Pinpoint the cell where the given text exists, returning its (x, y) midpoint coordinate. 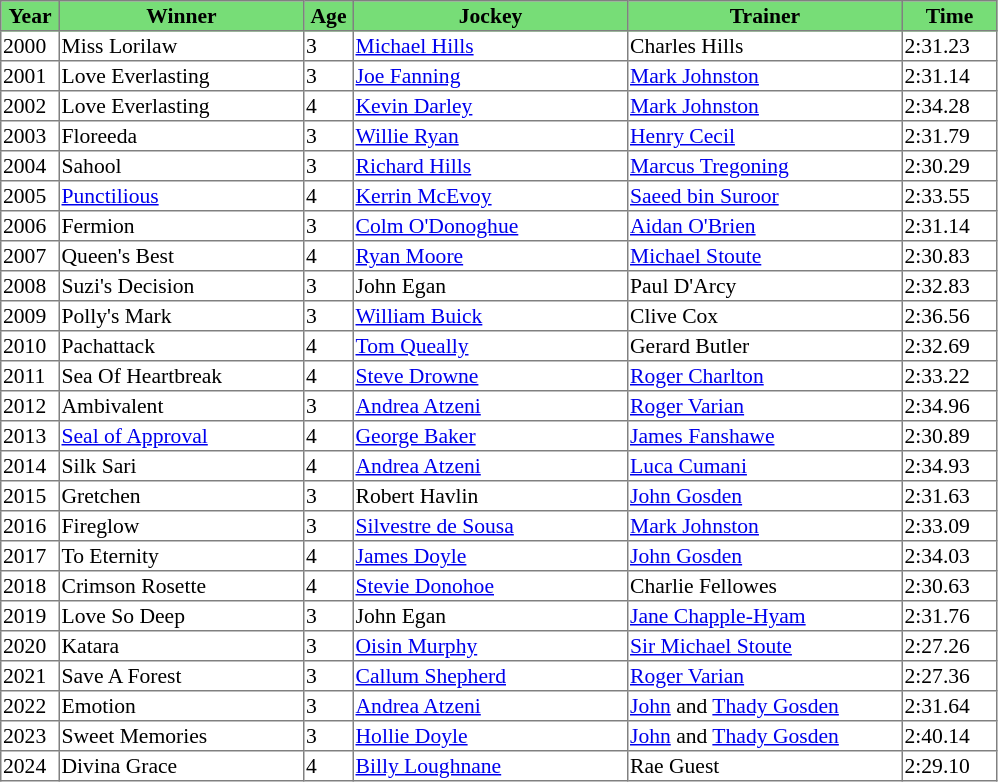
William Buick (490, 316)
Jockey (490, 16)
Time (949, 16)
Queen's Best (181, 256)
Willie Ryan (490, 136)
2008 (30, 286)
2:36.56 (949, 316)
George Baker (490, 436)
Ryan Moore (490, 256)
Sea Of Heartbreak (181, 376)
Charles Hills (765, 46)
2:34.93 (949, 466)
Winner (181, 16)
Stevie Donohoe (490, 586)
Trainer (765, 16)
James Fanshawe (765, 436)
Sir Michael Stoute (765, 646)
Polly's Mark (181, 316)
Billy Loughnane (490, 766)
2:34.96 (949, 406)
2002 (30, 106)
Age (329, 16)
2003 (30, 136)
2:29.10 (949, 766)
2017 (30, 556)
Pachattack (181, 346)
Kerrin McEvoy (490, 196)
Katara (181, 646)
2023 (30, 736)
Saeed bin Suroor (765, 196)
2011 (30, 376)
Clive Cox (765, 316)
Year (30, 16)
Fireglow (181, 526)
2019 (30, 616)
2022 (30, 706)
Robert Havlin (490, 496)
Marcus Tregoning (765, 166)
2000 (30, 46)
2007 (30, 256)
2004 (30, 166)
Silk Sari (181, 466)
2015 (30, 496)
2:31.79 (949, 136)
2020 (30, 646)
Joe Fanning (490, 76)
Henry Cecil (765, 136)
Sahool (181, 166)
Hollie Doyle (490, 736)
Oisin Murphy (490, 646)
2:30.29 (949, 166)
Rae Guest (765, 766)
2:31.23 (949, 46)
Seal of Approval (181, 436)
2:33.09 (949, 526)
Miss Lorilaw (181, 46)
Callum Shepherd (490, 676)
2:27.36 (949, 676)
2:31.64 (949, 706)
Aidan O'Brien (765, 226)
Suzi's Decision (181, 286)
Paul D'Arcy (765, 286)
2012 (30, 406)
Crimson Rosette (181, 586)
2:33.22 (949, 376)
James Doyle (490, 556)
Kevin Darley (490, 106)
Michael Hills (490, 46)
Fermion (181, 226)
2:32.69 (949, 346)
Emotion (181, 706)
2005 (30, 196)
2:32.83 (949, 286)
Save A Forest (181, 676)
2009 (30, 316)
2:34.03 (949, 556)
2:27.26 (949, 646)
2013 (30, 436)
2:34.28 (949, 106)
2018 (30, 586)
2010 (30, 346)
2:40.14 (949, 736)
2:30.83 (949, 256)
Luca Cumani (765, 466)
Charlie Fellowes (765, 586)
2016 (30, 526)
Sweet Memories (181, 736)
2024 (30, 766)
2:30.63 (949, 586)
Steve Drowne (490, 376)
2001 (30, 76)
Floreeda (181, 136)
2014 (30, 466)
Gretchen (181, 496)
2021 (30, 676)
Colm O'Donoghue (490, 226)
Michael Stoute (765, 256)
To Eternity (181, 556)
Love So Deep (181, 616)
2:31.76 (949, 616)
Richard Hills (490, 166)
2:31.63 (949, 496)
2:33.55 (949, 196)
Punctilious (181, 196)
Tom Queally (490, 346)
Jane Chapple-Hyam (765, 616)
Divina Grace (181, 766)
Roger Charlton (765, 376)
2:30.89 (949, 436)
Ambivalent (181, 406)
2006 (30, 226)
Gerard Butler (765, 346)
Silvestre de Sousa (490, 526)
